Pinpoint the cell where the given text exists, returning its [x, y] midpoint coordinate. 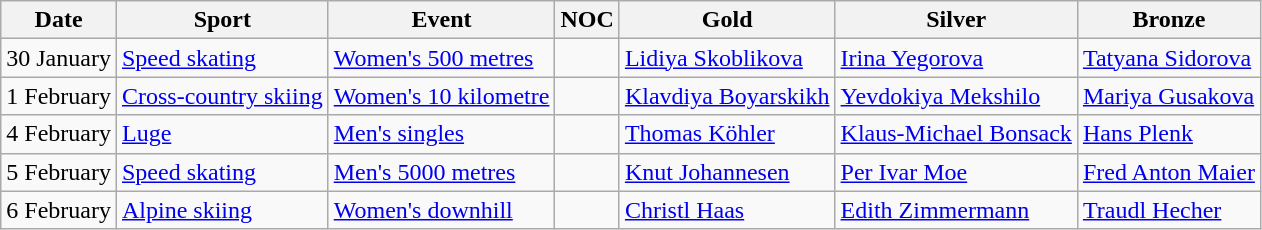
Irina Yegorova [956, 58]
5 February [59, 172]
Per Ivar Moe [956, 172]
Women's downhill [442, 210]
Women's 10 kilometre [442, 96]
Lidiya Skoblikova [727, 58]
Mariya Gusakova [1168, 96]
Knut Johannesen [727, 172]
Fred Anton Maier [1168, 172]
Yevdokiya Mekshilo [956, 96]
Hans Plenk [1168, 134]
Event [442, 20]
Women's 500 metres [442, 58]
Edith Zimmermann [956, 210]
Tatyana Sidorova [1168, 58]
Cross-country skiing [222, 96]
NOC [587, 20]
Traudl Hecher [1168, 210]
Men's 5000 metres [442, 172]
1 February [59, 96]
6 February [59, 210]
Gold [727, 20]
Klaus-Michael Bonsack [956, 134]
Thomas Köhler [727, 134]
Luge [222, 134]
Silver [956, 20]
Sport [222, 20]
Men's singles [442, 134]
Bronze [1168, 20]
Date [59, 20]
Christl Haas [727, 210]
Alpine skiing [222, 210]
30 January [59, 58]
Klavdiya Boyarskikh [727, 96]
4 February [59, 134]
